Output the (x, y) coordinate of the center of the cell containing the given text.  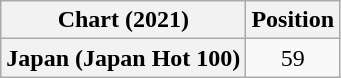
Japan (Japan Hot 100) (124, 58)
Chart (2021) (124, 20)
59 (293, 58)
Position (293, 20)
